Search for the cell housing the specified text and yield its (x, y) center coordinate. 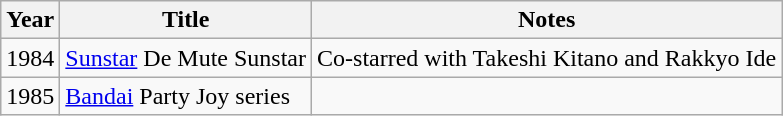
Bandai Party Joy series (186, 96)
Notes (547, 20)
1985 (30, 96)
Co-starred with Takeshi Kitano and Rakkyo Ide (547, 58)
Sunstar De Mute Sunstar (186, 58)
Year (30, 20)
Title (186, 20)
1984 (30, 58)
